Find where the given text appears and provide that cell's center as (X, Y) coordinate. 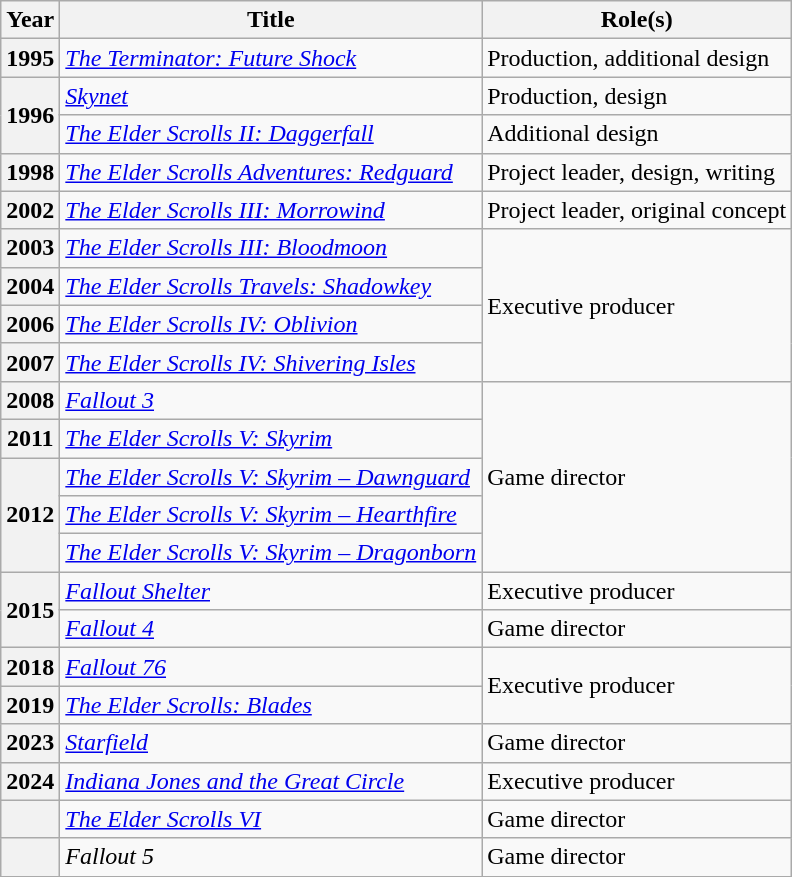
2015 (30, 610)
Fallout Shelter (271, 591)
2007 (30, 362)
2006 (30, 324)
Project leader, design, writing (637, 172)
Indiana Jones and the Great Circle (271, 781)
The Elder Scrolls III: Morrowind (271, 210)
Fallout 3 (271, 400)
2012 (30, 515)
1998 (30, 172)
2008 (30, 400)
Fallout 4 (271, 629)
Title (271, 20)
The Elder Scrolls V: Skyrim – Dragonborn (271, 553)
Project leader, original concept (637, 210)
2004 (30, 286)
Production, additional design (637, 58)
The Elder Scrolls V: Skyrim (271, 438)
The Elder Scrolls VI (271, 819)
2023 (30, 743)
The Elder Scrolls III: Bloodmoon (271, 248)
Starfield (271, 743)
The Elder Scrolls: Blades (271, 705)
The Elder Scrolls IV: Oblivion (271, 324)
2011 (30, 438)
The Elder Scrolls Travels: Shadowkey (271, 286)
Fallout 5 (271, 857)
2018 (30, 667)
The Terminator: Future Shock (271, 58)
2003 (30, 248)
Production, design (637, 96)
The Elder Scrolls II: Daggerfall (271, 134)
Role(s) (637, 20)
1995 (30, 58)
The Elder Scrolls V: Skyrim – Dawnguard (271, 477)
2019 (30, 705)
Year (30, 20)
1996 (30, 115)
The Elder Scrolls Adventures: Redguard (271, 172)
Additional design (637, 134)
The Elder Scrolls V: Skyrim – Hearthfire (271, 515)
Fallout 76 (271, 667)
2024 (30, 781)
The Elder Scrolls IV: Shivering Isles (271, 362)
2002 (30, 210)
Skynet (271, 96)
